Extract the (X, Y) coordinate from the center of the cell holding the provided text.  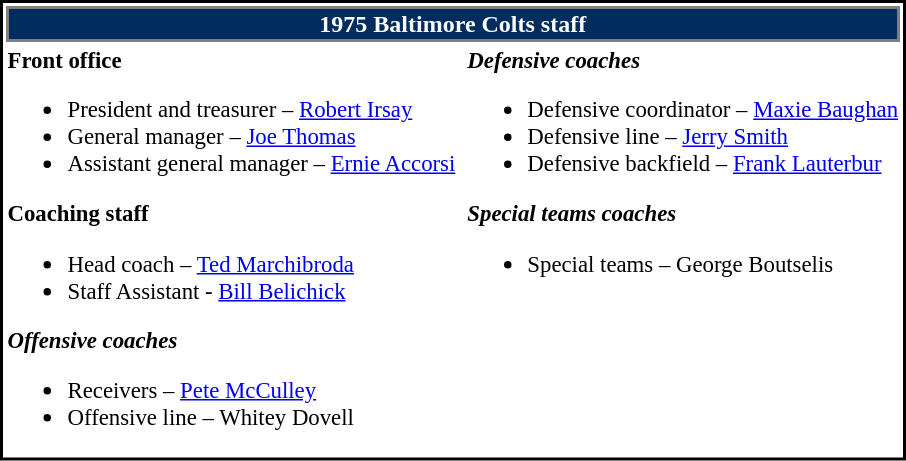
1975 Baltimore Colts staff (453, 24)
